Return [X, Y] of the center of cell containing provided text 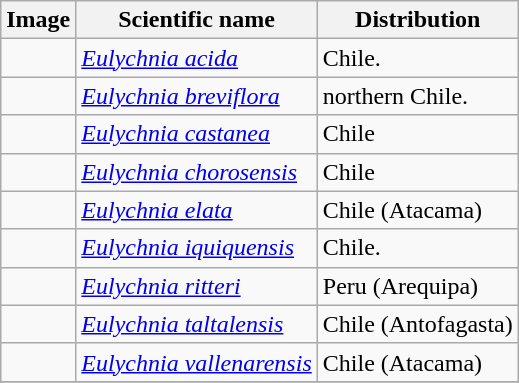
Scientific name [196, 20]
Eulychnia castanea [196, 134]
Eulychnia elata [196, 210]
northern Chile. [418, 96]
Peru (Arequipa) [418, 286]
Eulychnia iquiquensis [196, 248]
Chile (Antofagasta) [418, 324]
Eulychnia taltalensis [196, 324]
Eulychnia breviflora [196, 96]
Eulychnia acida [196, 58]
Distribution [418, 20]
Image [38, 20]
Eulychnia ritteri [196, 286]
Eulychnia vallenarensis [196, 362]
Eulychnia chorosensis [196, 172]
